Output the (X, Y) coordinate of the center of the cell containing the given text.  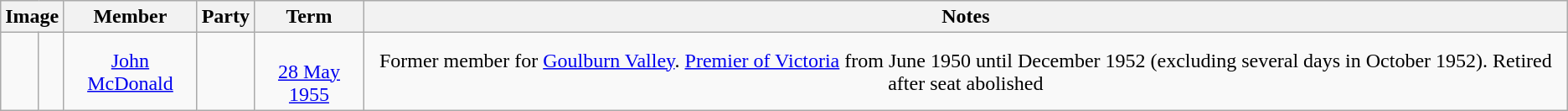
Term (308, 17)
Image (32, 17)
Party (225, 17)
John McDonald (131, 71)
28 May 1955 (308, 71)
Notes (965, 17)
Member (131, 17)
